Determine the (X, Y) coordinate at the center of the cell enclosing the given text.  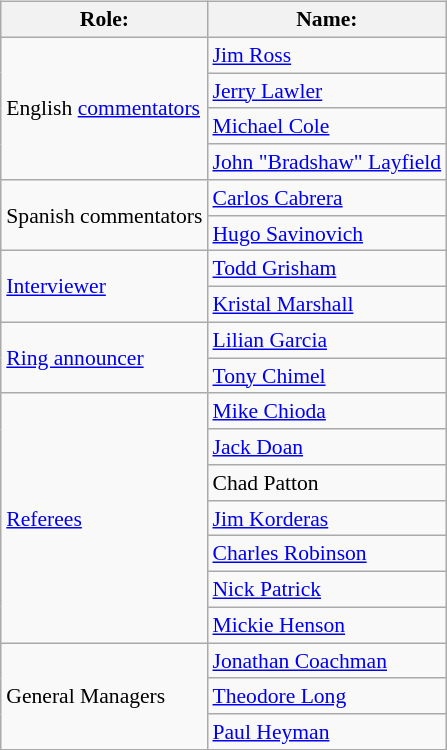
Chad Patton (326, 483)
John "Bradshaw" Layfield (326, 162)
Mike Chioda (326, 411)
Mickie Henson (326, 625)
Michael Cole (326, 126)
Spanish commentators (104, 216)
Kristal Marshall (326, 305)
Jack Doan (326, 447)
Ring announcer (104, 358)
Jim Korderas (326, 518)
General Managers (104, 696)
Todd Grisham (326, 269)
Lilian Garcia (326, 340)
Tony Chimel (326, 376)
Role: (104, 20)
Charles Robinson (326, 554)
English commentators (104, 108)
Hugo Savinovich (326, 233)
Name: (326, 20)
Nick Patrick (326, 590)
Theodore Long (326, 696)
Interviewer (104, 286)
Referees (104, 518)
Jerry Lawler (326, 91)
Paul Heyman (326, 732)
Jonathan Coachman (326, 661)
Jim Ross (326, 55)
Carlos Cabrera (326, 198)
